Detect which cell encompasses the target text, then output its (X, Y) center coordinate. 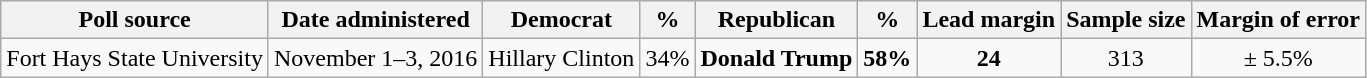
Lead margin (989, 20)
34% (668, 58)
Margin of error (1278, 20)
November 1–3, 2016 (375, 58)
Date administered (375, 20)
Sample size (1126, 20)
Hillary Clinton (562, 58)
Democrat (562, 20)
Republican (776, 20)
± 5.5% (1278, 58)
Poll source (135, 20)
313 (1126, 58)
Donald Trump (776, 58)
Fort Hays State University (135, 58)
24 (989, 58)
58% (888, 58)
